Search for the cell housing the specified text and yield its [x, y] center coordinate. 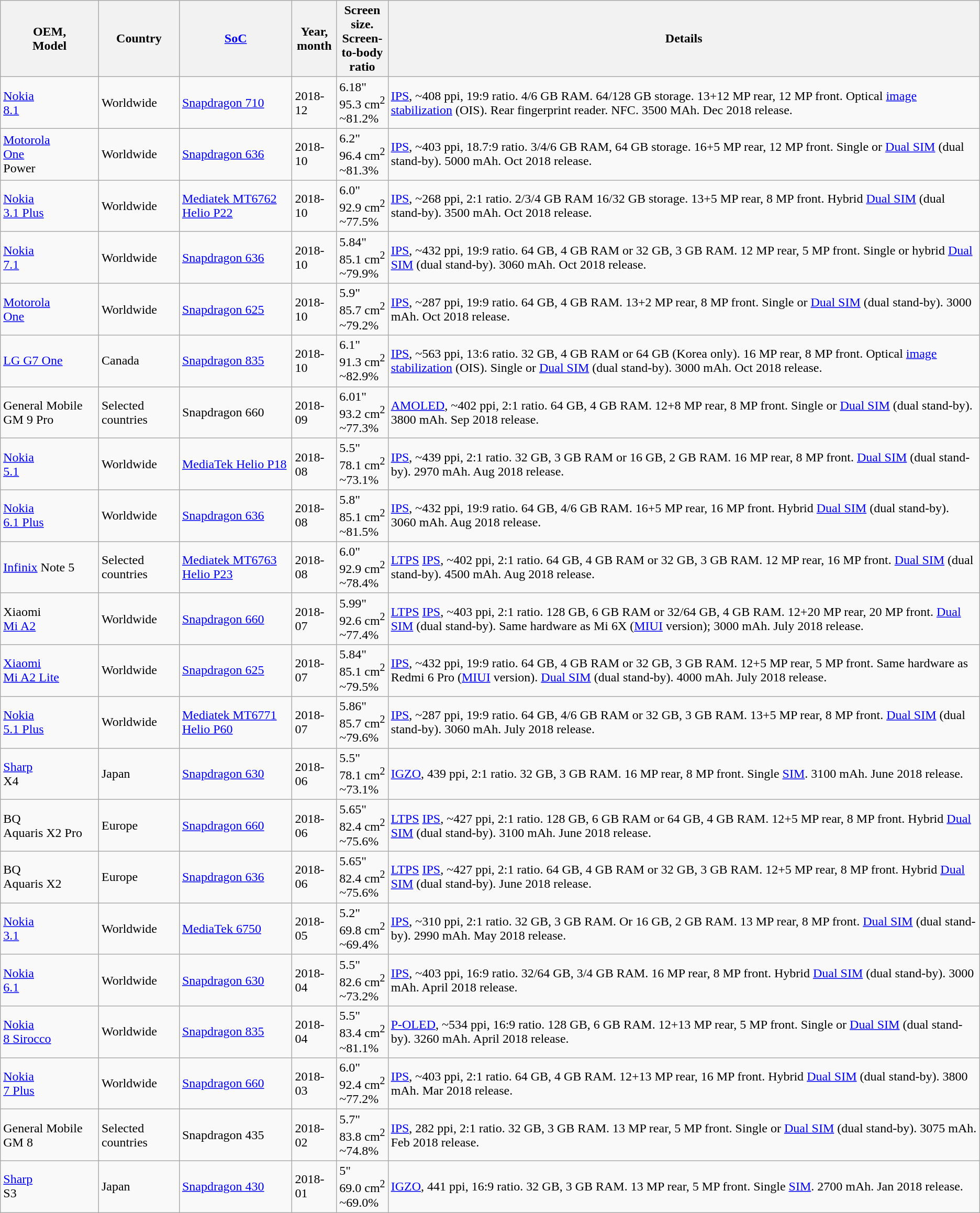
IPS, ~287 ppi, 19:9 ratio. 64 GB, 4 GB RAM. 13+2 MP rear, 8 MP front. Single or Dual SIM (dual stand-by). 3000 mAh. Oct 2018 release. [684, 309]
2018-03 [314, 1083]
5.86"85.7 cm2~79.6% [362, 722]
2018-05 [314, 929]
5.8"85.1 cm2~81.5% [362, 515]
2018-12 [314, 103]
IPS, ~403 ppi, 18.7:9 ratio. 3/4/6 GB RAM, 64 GB storage. 16+5 MP rear, 12 MP front. Single or Dual SIM (dual stand-by). 5000 mAh. Oct 2018 release. [684, 154]
Nokia8 Sirocco [50, 1032]
Details [684, 39]
IPS, 282 ppi, 2:1 ratio. 32 GB, 3 GB RAM. 13 MP rear, 5 MP front. Single or Dual SIM (dual stand-by). 3075 mAh. Feb 2018 release. [684, 1135]
SharpX4 [50, 774]
OEM,Model [50, 39]
IPS, ~432 ppi, 19:9 ratio. 64 GB, 4/6 GB RAM. 16+5 MP rear, 16 MP front. Hybrid Dual SIM (dual stand-by). 3060 mAh. Aug 2018 release. [684, 515]
5.84"85.1 cm2~79.5% [362, 670]
Nokia6.1 Plus [50, 515]
2018-02 [314, 1135]
Mediatek MT6762 Helio P22 [236, 206]
MediaTek 6750 [236, 929]
Snapdragon 710 [236, 103]
6.01"93.2 cm2~77.3% [362, 413]
IPS, ~403 ppi, 16:9 ratio. 32/64 GB, 3/4 GB RAM. 16 MP rear, 8 MP front. Hybrid Dual SIM (dual stand-by). 3000 mAh. April 2018 release. [684, 980]
Mediatek MT6763 Helio P23 [236, 568]
SharpS3 [50, 1187]
6.0"92.9 cm2~77.5% [362, 206]
6.0"92.4 cm2~77.2% [362, 1083]
Nokia3.1 [50, 929]
5.5"83.4 cm2~81.1% [362, 1032]
6.2"96.4 cm2~81.3% [362, 154]
6.0"92.9 cm2~78.4% [362, 568]
Canada [139, 361]
MotorolaOne [50, 309]
6.18" 95.3 cm2~81.2% [362, 103]
Nokia3.1 Plus [50, 206]
Nokia6.1 [50, 980]
MediaTek Helio P18 [236, 464]
5.84"85.1 cm2~79.9% [362, 258]
IPS, ~287 ppi, 19:9 ratio. 64 GB, 4/6 GB RAM or 32 GB, 3 GB RAM. 13+5 MP rear, 8 MP front. Dual SIM (dual stand-by). 3060 mAh. July 2018 release. [684, 722]
P-OLED, ~534 ppi, 16:9 ratio. 128 GB, 6 GB RAM. 12+13 MP rear, 5 MP front. Single or Dual SIM (dual stand-by). 3260 mAh. April 2018 release. [684, 1032]
BQAquaris X2 [50, 877]
IPS, ~403 ppi, 2:1 ratio. 64 GB, 4 GB RAM. 12+13 MP rear, 16 MP front. Hybrid Dual SIM (dual stand-by). 3800 mAh. Mar 2018 release. [684, 1083]
General Mobile GM 9 Pro [50, 413]
BQAquaris X2 Pro [50, 825]
Nokia8.1 [50, 103]
2018-01 [314, 1187]
5.2"69.8 cm2~69.4% [362, 929]
2018-09 [314, 413]
LTPS IPS, ~427 ppi, 2:1 ratio. 64 GB, 4 GB RAM or 32 GB, 3 GB RAM. 12+5 MP rear, 8 MP front. Hybrid Dual SIM (dual stand-by). June 2018 release. [684, 877]
6.1"91.3 cm2~82.9% [362, 361]
IPS, ~439 ppi, 2:1 ratio. 32 GB, 3 GB RAM or 16 GB, 2 GB RAM. 16 MP rear, 8 MP front. Dual SIM (dual stand-by). 2970 mAh. Aug 2018 release. [684, 464]
IGZO, 439 ppi, 2:1 ratio. 32 GB, 3 GB RAM. 16 MP rear, 8 MP front. Single SIM. 3100 mAh. June 2018 release. [684, 774]
Infinix Note 5 [50, 568]
SoC [236, 39]
Nokia5.1 Plus [50, 722]
Snapdragon 435 [236, 1135]
IPS, ~268 ppi, 2:1 ratio. 2/3/4 GB RAM 16/32 GB storage. 13+5 MP rear, 8 MP front. Hybrid Dual SIM (dual stand-by). 3500 mAh. Oct 2018 release. [684, 206]
General Mobile GM 8 [50, 1135]
Snapdragon 430 [236, 1187]
Mediatek MT6771 Helio P60 [236, 722]
Nokia7 Plus [50, 1083]
AMOLED, ~402 ppi, 2:1 ratio. 64 GB, 4 GB RAM. 12+8 MP rear, 8 MP front. Single or Dual SIM (dual stand-by). 3800 mAh. Sep 2018 release. [684, 413]
LG G7 One [50, 361]
5.5"82.6 cm2~73.2% [362, 980]
5.9"85.7 cm2~79.2% [362, 309]
Nokia5.1 [50, 464]
5.99"92.6 cm2~77.4% [362, 619]
MotorolaOnePower [50, 154]
Country [139, 39]
IPS, ~310 ppi, 2:1 ratio. 32 GB, 3 GB RAM. Or 16 GB, 2 GB RAM. 13 MP rear, 8 MP front. Dual SIM (dual stand-by). 2990 mAh. May 2018 release. [684, 929]
LTPS IPS, ~402 ppi, 2:1 ratio. 64 GB, 4 GB RAM or 32 GB, 3 GB RAM. 12 MP rear, 16 MP front. Dual SIM (dual stand-by). 4500 mAh. Aug 2018 release. [684, 568]
5.7"83.8 cm2~74.8% [362, 1135]
Nokia7.1 [50, 258]
Year,month [314, 39]
5"69.0 cm2~69.0% [362, 1187]
XiaomiMi A2 Lite [50, 670]
Screensize.Screen-to-bodyratio [362, 39]
IGZO, 441 ppi, 16:9 ratio. 32 GB, 3 GB RAM. 13 MP rear, 5 MP front. Single SIM. 2700 mAh. Jan 2018 release. [684, 1187]
XiaomiMi A2 [50, 619]
